Return the [x, y] coordinate for the center point of the cell that contains the specified text.  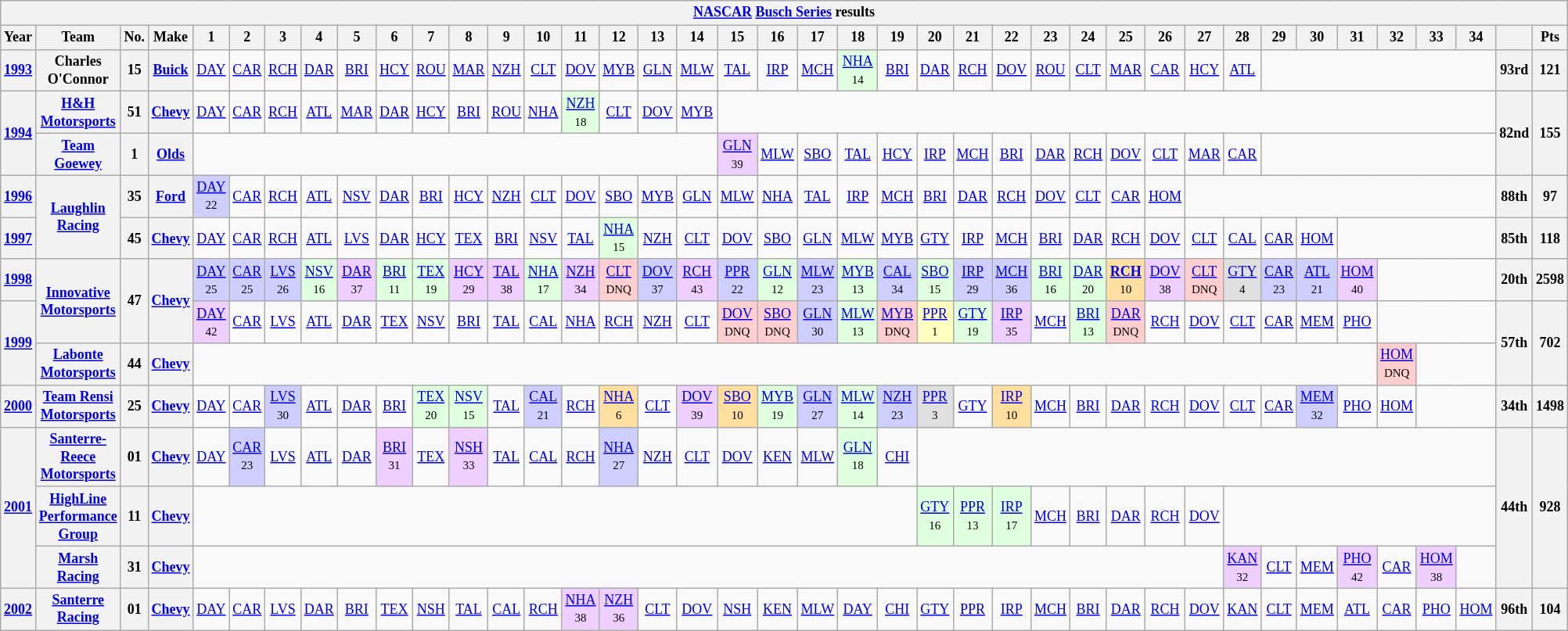
DOV38 [1166, 280]
PPR22 [737, 280]
MLW14 [858, 406]
45 [135, 238]
MLW13 [858, 322]
9 [507, 38]
35 [135, 196]
No. [135, 38]
DOV39 [696, 406]
MYB13 [858, 280]
10 [543, 38]
18 [858, 38]
BRI16 [1051, 280]
Make [171, 38]
28 [1243, 38]
33 [1437, 38]
121 [1551, 70]
8 [469, 38]
51 [135, 113]
Innovative Motorsports [78, 300]
MEM32 [1317, 406]
2001 [19, 507]
DOVDNQ [737, 322]
GTY16 [936, 516]
NHA27 [619, 457]
19 [897, 38]
1993 [19, 70]
HOM38 [1437, 567]
CAR25 [247, 280]
Laughlin Racing [78, 217]
MLW23 [817, 280]
DAY25 [211, 280]
MCH36 [1012, 280]
2000 [19, 406]
PPR [973, 609]
NHA15 [619, 238]
1999 [19, 342]
Year [19, 38]
702 [1551, 342]
14 [696, 38]
PPR3 [936, 406]
22 [1012, 38]
BRI11 [394, 280]
NHA38 [581, 609]
27 [1204, 38]
1994 [19, 133]
TEX20 [430, 406]
H&H Motorsports [78, 113]
BRI31 [394, 457]
Team Goewey [78, 154]
SBODNQ [778, 322]
NZH18 [581, 113]
PPR13 [973, 516]
Pts [1551, 38]
93rd [1515, 70]
Olds [171, 154]
96th [1515, 609]
IRP35 [1012, 322]
TEX19 [430, 280]
85th [1515, 238]
PPR1 [936, 322]
Labonte Motorsports [78, 364]
5 [357, 38]
Marsh Racing [78, 567]
MYBDNQ [897, 322]
16 [778, 38]
SBO10 [737, 406]
KAN [1243, 609]
4 [319, 38]
DAY22 [211, 196]
Team [78, 38]
34 [1476, 38]
97 [1551, 196]
23 [1051, 38]
NHA6 [619, 406]
LVS30 [283, 406]
HOM40 [1357, 280]
29 [1279, 38]
13 [658, 38]
IRP29 [973, 280]
NASCAR Busch Series results [784, 13]
DOV37 [658, 280]
NSH33 [469, 457]
47 [135, 300]
GTY4 [1243, 280]
34th [1515, 406]
7 [430, 38]
57th [1515, 342]
DAR37 [357, 280]
2 [247, 38]
155 [1551, 133]
PHO42 [1357, 567]
Charles O'Connor [78, 70]
GLN18 [858, 457]
2002 [19, 609]
30 [1317, 38]
6 [394, 38]
Ford [171, 196]
88th [1515, 196]
NSV15 [469, 406]
SBO15 [936, 280]
44th [1515, 507]
44 [135, 364]
GLN39 [737, 154]
20th [1515, 280]
82nd [1515, 133]
BRI13 [1088, 322]
GLN12 [778, 280]
1998 [19, 280]
IRP10 [1012, 406]
MYB19 [778, 406]
IRP17 [1012, 516]
1997 [19, 238]
Santerre Racing [78, 609]
CAL21 [543, 406]
Team Rensi Motorsports [78, 406]
NZH23 [897, 406]
3 [283, 38]
21 [973, 38]
DAR20 [1088, 280]
26 [1166, 38]
GTY19 [973, 322]
104 [1551, 609]
20 [936, 38]
928 [1551, 507]
LVS26 [283, 280]
32 [1397, 38]
2598 [1551, 280]
KAN32 [1243, 567]
118 [1551, 238]
NZH34 [581, 280]
RCH10 [1126, 280]
RCH43 [696, 280]
HighLine Performance Group [78, 516]
NHA14 [858, 70]
HOMDNQ [1397, 364]
NZH36 [619, 609]
24 [1088, 38]
GLN30 [817, 322]
CAL34 [897, 280]
HCY29 [469, 280]
12 [619, 38]
Santerre-Reece Motorsports [78, 457]
Buick [171, 70]
NSV16 [319, 280]
DARDNQ [1126, 322]
DAY42 [211, 322]
NHA17 [543, 280]
17 [817, 38]
TAL38 [507, 280]
ATL21 [1317, 280]
1498 [1551, 406]
GLN27 [817, 406]
1996 [19, 196]
